Capture the cell that displays the provided text and extract its (x, y) central coordinate. 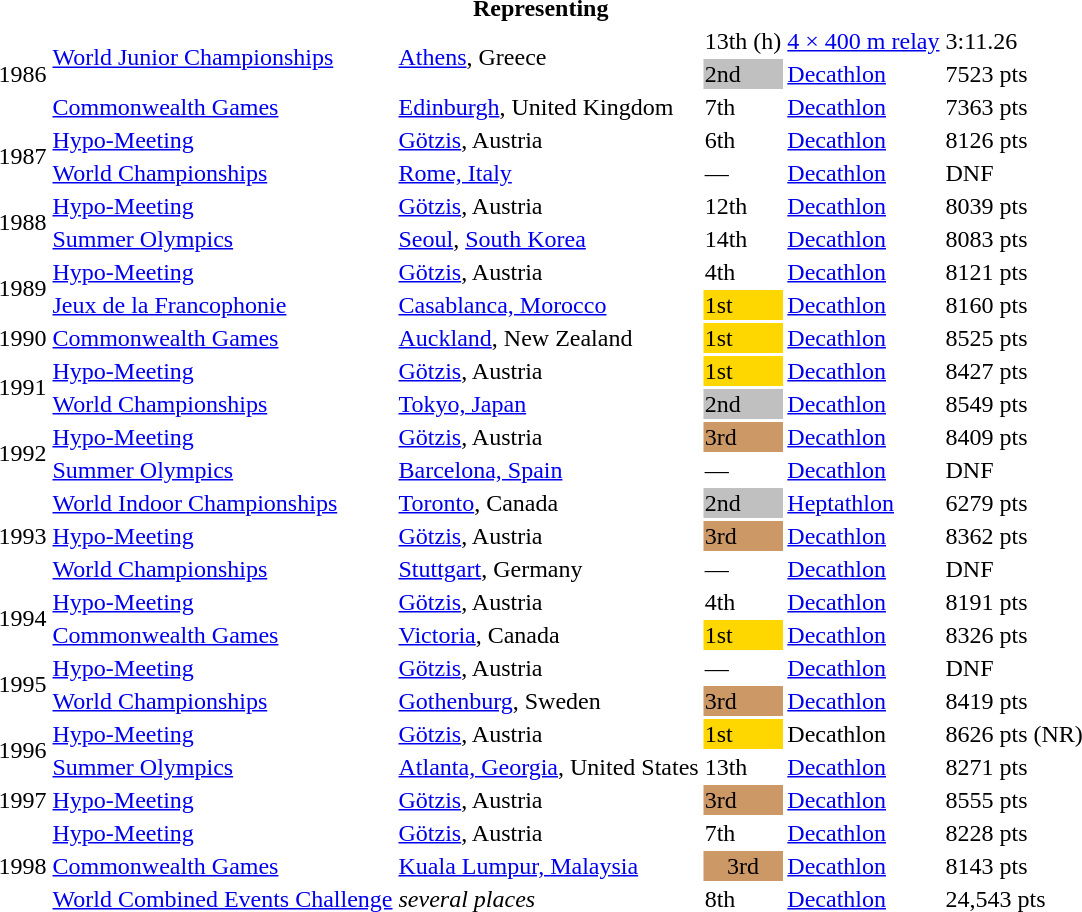
Toronto, Canada (548, 503)
Tokyo, Japan (548, 404)
12th (743, 206)
6th (743, 140)
Rome, Italy (548, 173)
Jeux de la Francophonie (222, 305)
13th (743, 767)
World Indoor Championships (222, 503)
Barcelona, Spain (548, 470)
Heptathlon (864, 503)
Edinburgh, United Kingdom (548, 107)
World Junior Championships (222, 58)
Casablanca, Morocco (548, 305)
4 × 400 m relay (864, 41)
Victoria, Canada (548, 635)
Gothenburg, Sweden (548, 701)
Stuttgart, Germany (548, 569)
14th (743, 239)
Atlanta, Georgia, United States (548, 767)
Kuala Lumpur, Malaysia (548, 866)
Athens, Greece (548, 58)
Seoul, South Korea (548, 239)
Auckland, New Zealand (548, 338)
13th (h) (743, 41)
